Identify which cell holds the provided text, then report its (x, y) central coordinate. 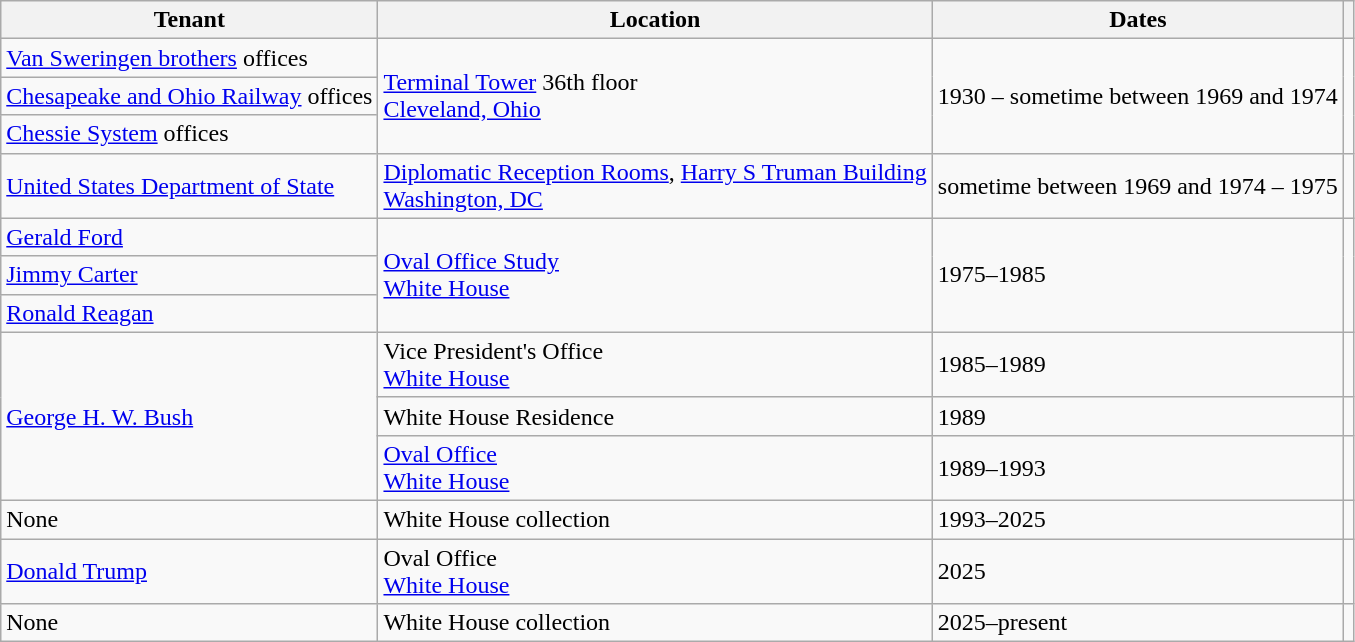
Oval Office StudyWhite House (655, 275)
Vice President's OfficeWhite House (655, 364)
1993–2025 (1138, 519)
Van Sweringen brothers offices (190, 58)
Dates (1138, 20)
Gerald Ford (190, 237)
Chesapeake and Ohio Railway offices (190, 96)
George H. W. Bush (190, 416)
Chessie System offices (190, 134)
Tenant (190, 20)
Diplomatic Reception Rooms, Harry S Truman Building Washington, DC (655, 186)
Ronald Reagan (190, 313)
United States Department of State (190, 186)
2025 (1138, 570)
1975–1985 (1138, 275)
White House Residence (655, 416)
Terminal Tower 36th floor Cleveland, Ohio (655, 96)
2025–present (1138, 623)
1930 – sometime between 1969 and 1974 (1138, 96)
1989 (1138, 416)
Donald Trump (190, 570)
sometime between 1969 and 1974 – 1975 (1138, 186)
1985–1989 (1138, 364)
Location (655, 20)
Jimmy Carter (190, 275)
1989–1993 (1138, 468)
